Return [X, Y] of the center of cell containing provided text 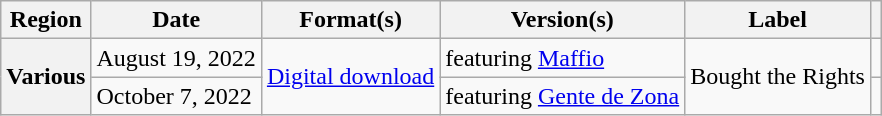
Label [778, 20]
Bought the Rights [778, 77]
Date [176, 20]
Digital download [350, 77]
featuring Gente de Zona [562, 96]
Format(s) [350, 20]
featuring Maffio [562, 58]
August 19, 2022 [176, 58]
Various [46, 77]
Region [46, 20]
Version(s) [562, 20]
October 7, 2022 [176, 96]
